Search for the cell housing the specified text and yield its [X, Y] center coordinate. 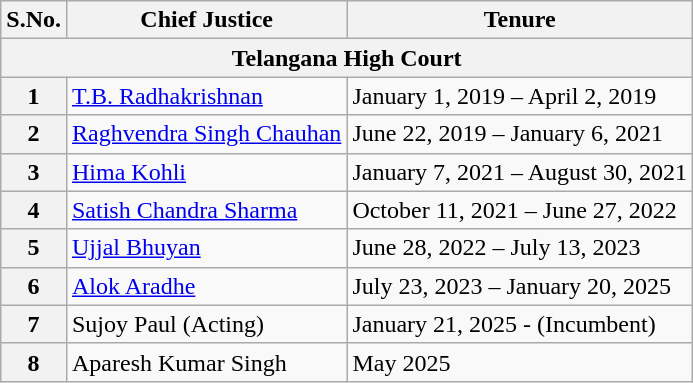
Telangana High Court [347, 58]
June 28, 2022 – July 13, 2023 [520, 248]
May 2025 [520, 362]
2 [34, 134]
January 1, 2019 – April 2, 2019 [520, 96]
Aparesh Kumar Singh [206, 362]
Raghvendra Singh Chauhan [206, 134]
S.No. [34, 20]
January 7, 2021 – August 30, 2021 [520, 172]
January 21, 2025 - (Incumbent) [520, 324]
T.B. Radhakrishnan [206, 96]
1 [34, 96]
Hima Kohli [206, 172]
Tenure [520, 20]
3 [34, 172]
Sujoy Paul (Acting) [206, 324]
6 [34, 286]
4 [34, 210]
Ujjal Bhuyan [206, 248]
Alok Aradhe [206, 286]
July 23, 2023 – January 20, 2025 [520, 286]
7 [34, 324]
5 [34, 248]
Satish Chandra Sharma [206, 210]
June 22, 2019 – January 6, 2021 [520, 134]
Chief Justice [206, 20]
8 [34, 362]
October 11, 2021 – June 27, 2022 [520, 210]
